Search for the cell housing the specified text and yield its (x, y) center coordinate. 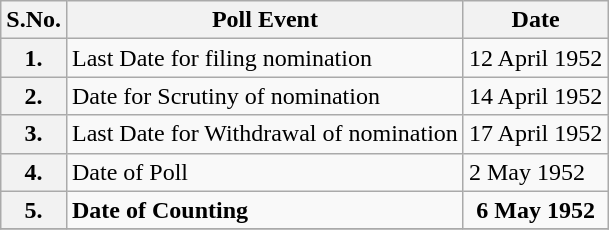
12 April 1952 (535, 58)
1. (34, 58)
Date (535, 20)
Date for Scrutiny of nomination (264, 96)
S.No. (34, 20)
6 May 1952 (535, 210)
2. (34, 96)
4. (34, 172)
5. (34, 210)
Last Date for Withdrawal of nomination (264, 134)
17 April 1952 (535, 134)
14 April 1952 (535, 96)
Date of Counting (264, 210)
2 May 1952 (535, 172)
3. (34, 134)
Date of Poll (264, 172)
Last Date for filing nomination (264, 58)
Poll Event (264, 20)
